Provide the (X, Y) coordinate of the cell's center where the given text is located.  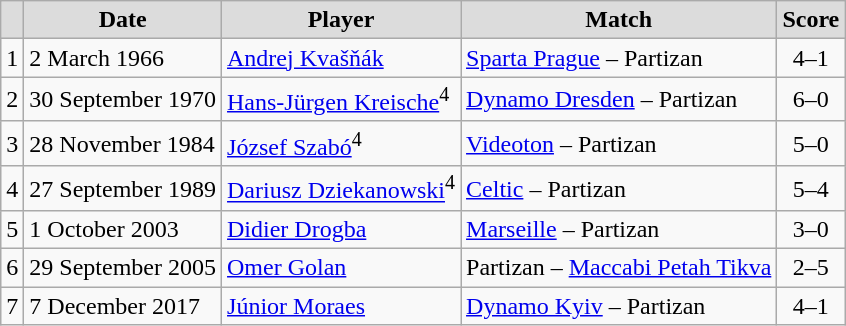
Andrej Kvašňák (342, 58)
Score (811, 20)
Marseille – Partizan (619, 230)
5–0 (811, 144)
3 (12, 144)
Partizan – Maccabi Petah Tikva (619, 268)
30 September 1970 (123, 100)
Videoton – Partizan (619, 144)
2 (12, 100)
6–0 (811, 100)
Date (123, 20)
Dynamo Dresden – Partizan (619, 100)
5 (12, 230)
Player (342, 20)
4 (12, 188)
1 (12, 58)
Júnior Moraes (342, 306)
Omer Golan (342, 268)
Sparta Prague – Partizan (619, 58)
Didier Drogba (342, 230)
28 November 1984 (123, 144)
27 September 1989 (123, 188)
Hans-Jürgen Kreische4 (342, 100)
3–0 (811, 230)
2 March 1966 (123, 58)
Match (619, 20)
Celtic – Partizan (619, 188)
Dynamo Kyiv – Partizan (619, 306)
1 October 2003 (123, 230)
29 September 2005 (123, 268)
7 (12, 306)
5–4 (811, 188)
Dariusz Dziekanowski4 (342, 188)
József Szabó4 (342, 144)
7 December 2017 (123, 306)
2–5 (811, 268)
6 (12, 268)
